Search for the cell housing the specified text and yield its [x, y] center coordinate. 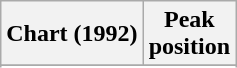
Peakposition [189, 34]
Chart (1992) [72, 34]
